Provide the (X, Y) coordinate of the cell's center where the given text is located.  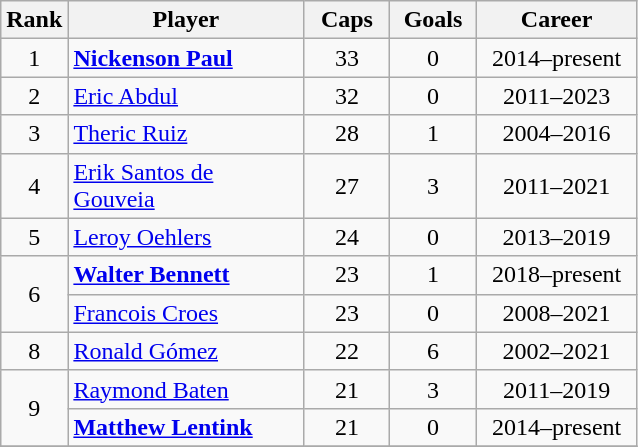
4 (34, 186)
5 (34, 237)
Caps (347, 20)
Career (556, 20)
2008–2021 (556, 313)
2011–2019 (556, 389)
2004–2016 (556, 134)
2011–2023 (556, 96)
Ronald Gómez (186, 351)
Goals (433, 20)
27 (347, 186)
Raymond Baten (186, 389)
33 (347, 58)
2011–2021 (556, 186)
Theric Ruiz (186, 134)
32 (347, 96)
2 (34, 96)
Player (186, 20)
2002–2021 (556, 351)
Eric Abdul (186, 96)
22 (347, 351)
2018–present (556, 275)
Erik Santos de Gouveia (186, 186)
8 (34, 351)
2013–2019 (556, 237)
Walter Bennett (186, 275)
24 (347, 237)
Rank (34, 20)
9 (34, 408)
Nickenson Paul (186, 58)
Leroy Oehlers (186, 237)
Matthew Lentink (186, 427)
28 (347, 134)
Francois Croes (186, 313)
